Determine the [X, Y] coordinate at the center of the cell enclosing the given text.  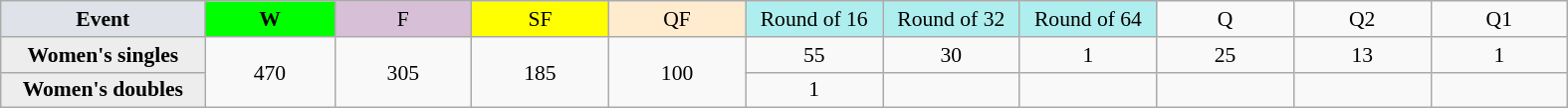
QF [677, 19]
100 [677, 72]
Event [104, 19]
SF [541, 19]
305 [403, 72]
470 [270, 72]
Q2 [1362, 19]
Round of 64 [1088, 19]
185 [541, 72]
Q1 [1499, 19]
F [403, 19]
W [270, 19]
Women's doubles [104, 90]
55 [814, 55]
25 [1226, 55]
Q [1226, 19]
Round of 32 [951, 19]
Round of 16 [814, 19]
13 [1362, 55]
30 [951, 55]
Women's singles [104, 55]
